Scan for the cell matching the given text and deliver its (X, Y) coordinate at center. 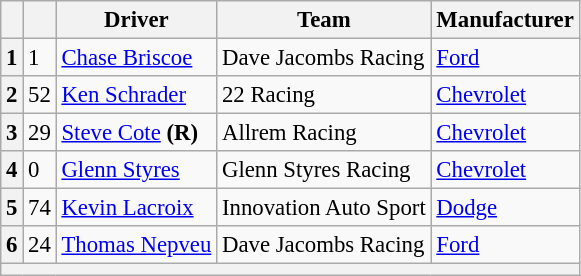
2 (12, 95)
Glenn Styres (136, 170)
29 (40, 133)
Manufacturer (505, 20)
Thomas Nepveu (136, 245)
Dodge (505, 208)
Steve Cote (R) (136, 133)
74 (40, 208)
5 (12, 208)
Glenn Styres Racing (324, 170)
3 (12, 133)
Allrem Racing (324, 133)
Driver (136, 20)
Ken Schrader (136, 95)
4 (12, 170)
52 (40, 95)
6 (12, 245)
Kevin Lacroix (136, 208)
0 (40, 170)
Team (324, 20)
Innovation Auto Sport (324, 208)
22 Racing (324, 95)
24 (40, 245)
Chase Briscoe (136, 58)
